Locate the cell with the specified text and output its (X, Y) center coordinate. 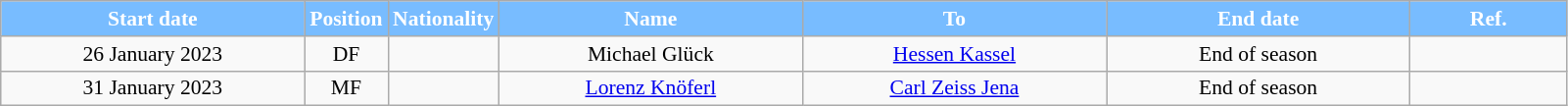
Lorenz Knöferl (650, 88)
Position (347, 19)
To (954, 19)
Name (650, 19)
Nationality (443, 19)
31 January 2023 (153, 88)
26 January 2023 (153, 54)
Ref. (1489, 19)
MF (347, 88)
Carl Zeiss Jena (954, 88)
End date (1259, 19)
Michael Glück (650, 54)
Start date (153, 19)
DF (347, 54)
Hessen Kassel (954, 54)
